Locate the cell with the specified text and output its [x, y] center coordinate. 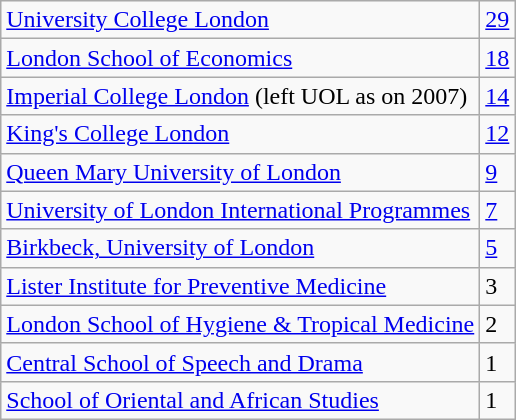
3 [498, 286]
9 [498, 172]
University of London International Programmes [240, 210]
Lister Institute for Preventive Medicine [240, 286]
Birkbeck, University of London [240, 248]
2 [498, 324]
7 [498, 210]
14 [498, 96]
King's College London [240, 134]
18 [498, 58]
Central School of Speech and Drama [240, 362]
London School of Hygiene & Tropical Medicine [240, 324]
School of Oriental and African Studies [240, 400]
University College London [240, 20]
London School of Economics [240, 58]
Imperial College London (left UOL as on 2007) [240, 96]
Queen Mary University of London [240, 172]
29 [498, 20]
5 [498, 248]
12 [498, 134]
